Identify which cell holds the provided text, then report its [X, Y] central coordinate. 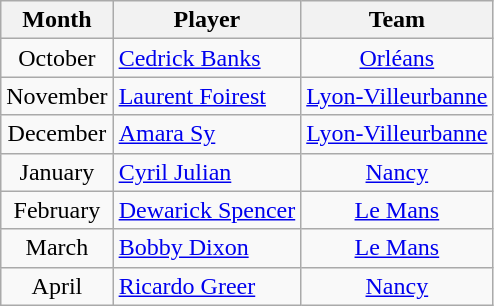
April [57, 286]
Bobby Dixon [207, 248]
February [57, 210]
Player [207, 20]
Orléans [397, 58]
October [57, 58]
Ricardo Greer [207, 286]
Cedrick Banks [207, 58]
March [57, 248]
Month [57, 20]
November [57, 96]
January [57, 172]
Dewarick Spencer [207, 210]
December [57, 134]
Cyril Julian [207, 172]
Amara Sy [207, 134]
Team [397, 20]
Laurent Foirest [207, 96]
